Pinpoint the cell where the given text exists, returning its (X, Y) midpoint coordinate. 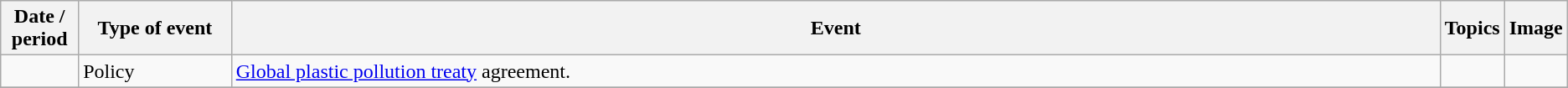
Event (836, 28)
Date / period (40, 28)
Type of event (156, 28)
Image (1536, 28)
Topics (1473, 28)
Global plastic pollution treaty agreement. (836, 71)
Policy (156, 71)
